Scan for the cell matching the given text and deliver its (X, Y) coordinate at center. 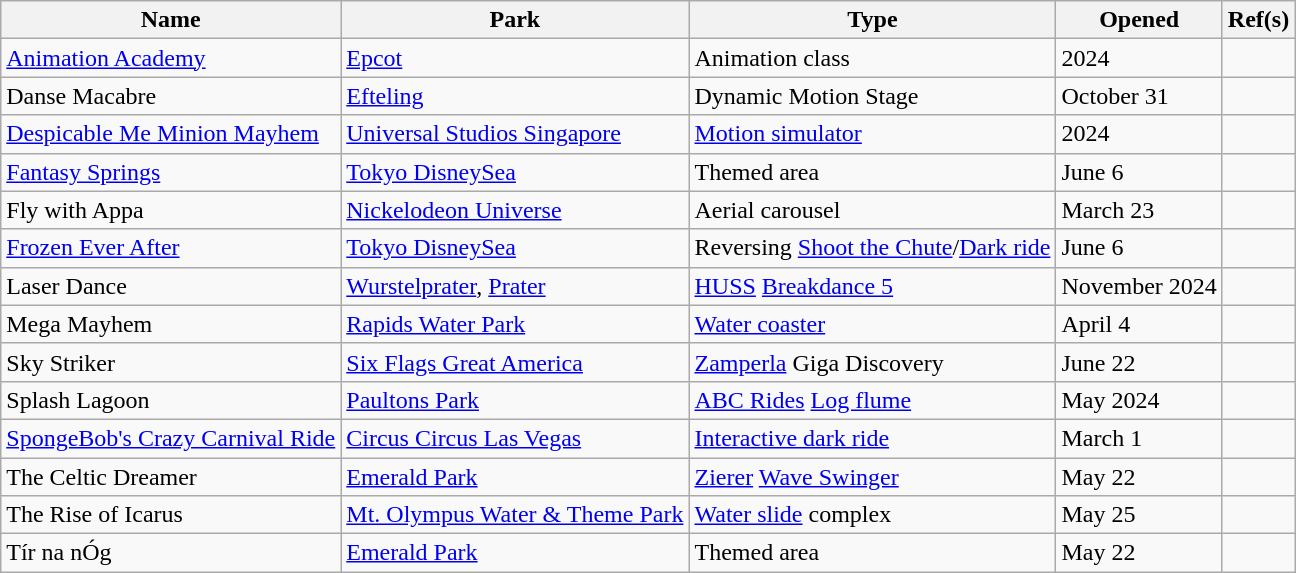
Reversing Shoot the Chute/Dark ride (872, 248)
Ref(s) (1258, 20)
Name (171, 20)
November 2024 (1139, 286)
Park (515, 20)
Laser Dance (171, 286)
Zamperla Giga Discovery (872, 362)
March 1 (1139, 438)
Mt. Olympus Water & Theme Park (515, 515)
Opened (1139, 20)
Interactive dark ride (872, 438)
ABC Rides Log flume (872, 400)
Animation class (872, 58)
Aerial carousel (872, 210)
Six Flags Great America (515, 362)
The Celtic Dreamer (171, 477)
June 22 (1139, 362)
Type (872, 20)
October 31 (1139, 96)
Efteling (515, 96)
Nickelodeon Universe (515, 210)
Fantasy Springs (171, 172)
Frozen Ever After (171, 248)
Despicable Me Minion Mayhem (171, 134)
Danse Macabre (171, 96)
Animation Academy (171, 58)
Dynamic Motion Stage (872, 96)
May 25 (1139, 515)
Zierer Wave Swinger (872, 477)
Rapids Water Park (515, 324)
Universal Studios Singapore (515, 134)
Mega Mayhem (171, 324)
April 4 (1139, 324)
Motion simulator (872, 134)
Fly with Appa (171, 210)
Paultons Park (515, 400)
SpongeBob's Crazy Carnival Ride (171, 438)
Water coaster (872, 324)
Tír na nÓg (171, 553)
Epcot (515, 58)
May 2024 (1139, 400)
Splash Lagoon (171, 400)
Circus Circus Las Vegas (515, 438)
Water slide complex (872, 515)
Wurstelprater, Prater (515, 286)
HUSS Breakdance 5 (872, 286)
March 23 (1139, 210)
The Rise of Icarus (171, 515)
Sky Striker (171, 362)
